For the text-containing cell, return its midpoint in (x, y) coordinate format. 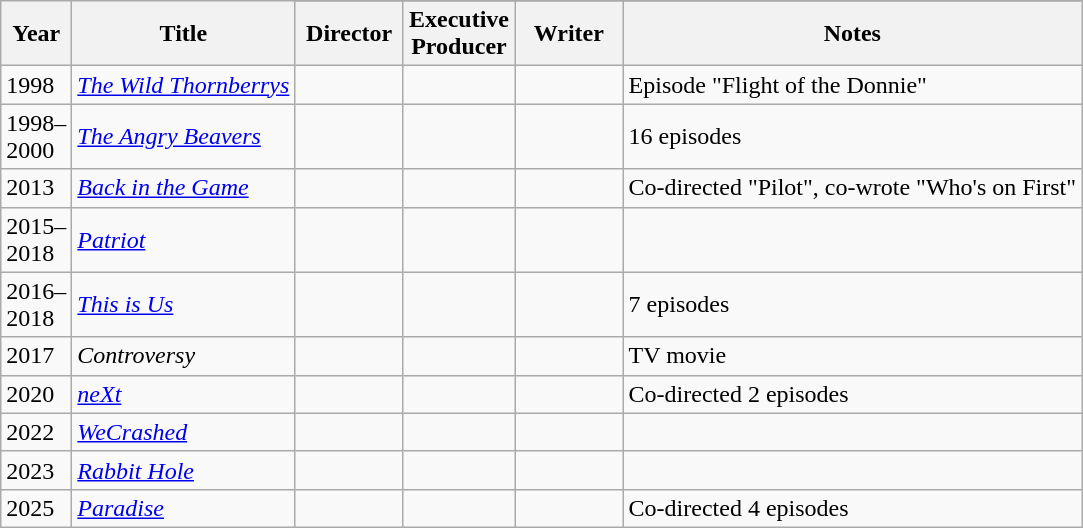
Year (36, 34)
2015–2018 (36, 240)
Paradise (184, 508)
Notes (852, 34)
16 episodes (852, 136)
Director (350, 34)
Title (184, 34)
TV movie (852, 356)
Rabbit Hole (184, 470)
Patriot (184, 240)
The Wild Thornberrys (184, 85)
2022 (36, 432)
The Angry Beavers (184, 136)
Co-directed 4 episodes (852, 508)
2016–2018 (36, 304)
2020 (36, 394)
Episode "Flight of the Donnie" (852, 85)
Co-directed 2 episodes (852, 394)
ExecutiveProducer (458, 34)
This is Us (184, 304)
WeCrashed (184, 432)
2023 (36, 470)
1998 (36, 85)
2025 (36, 508)
7 episodes (852, 304)
Back in the Game (184, 188)
1998–2000 (36, 136)
Writer (568, 34)
neXt (184, 394)
2013 (36, 188)
Controversy (184, 356)
Co-directed "Pilot", co-wrote "Who's on First" (852, 188)
2017 (36, 356)
